Return the (x, y) coordinate for the center point of the cell that contains the specified text.  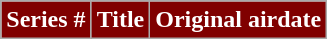
Original airdate (238, 20)
Title (120, 20)
Series # (46, 20)
